Output the [x, y] coordinate of the center of the cell containing the given text.  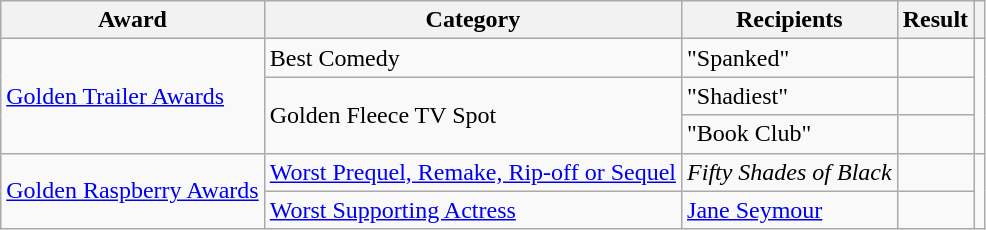
"Shadiest" [790, 96]
Result [935, 20]
Golden Trailer Awards [132, 96]
"Spanked" [790, 58]
Award [132, 20]
Jane Seymour [790, 210]
Worst Prequel, Remake, Rip-off or Sequel [472, 172]
Golden Raspberry Awards [132, 191]
Best Comedy [472, 58]
Category [472, 20]
"Book Club" [790, 134]
Fifty Shades of Black [790, 172]
Recipients [790, 20]
Golden Fleece TV Spot [472, 115]
Worst Supporting Actress [472, 210]
